From the cell containing the given text, extract its center point as (X, Y) coordinate. 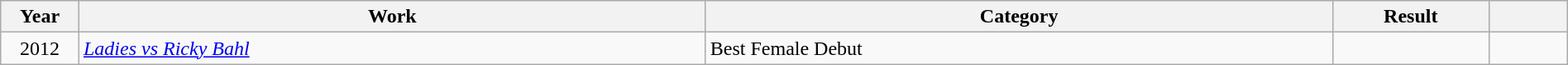
Work (392, 17)
Category (1019, 17)
Result (1411, 17)
Year (40, 17)
2012 (40, 48)
Ladies vs Ricky Bahl (392, 48)
Best Female Debut (1019, 48)
